Return the (X, Y) coordinate for the center point of the cell that contains the specified text.  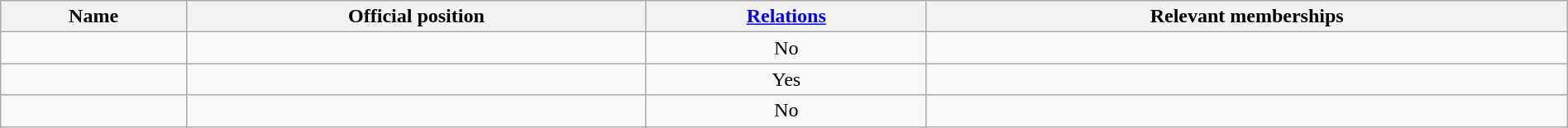
Name (94, 17)
Yes (786, 79)
Relations (786, 17)
Official position (416, 17)
Relevant memberships (1247, 17)
